Identify which cell holds the provided text, then report its [X, Y] central coordinate. 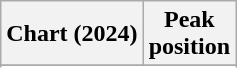
Peakposition [189, 34]
Chart (2024) [72, 34]
